Detect which cell encompasses the target text, then output its [X, Y] center coordinate. 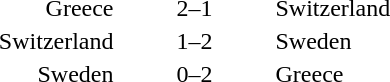
1–2 [194, 41]
